Locate the cell with the specified text and output its [x, y] center coordinate. 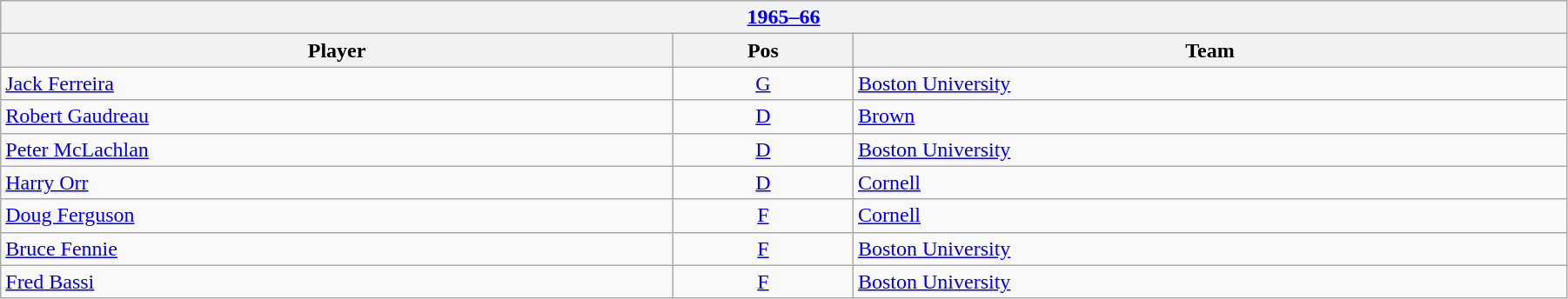
Brown [1210, 116]
Doug Ferguson [338, 216]
1965–66 [784, 17]
Team [1210, 50]
Jack Ferreira [338, 83]
Robert Gaudreau [338, 116]
Bruce Fennie [338, 249]
Harry Orr [338, 183]
Pos [762, 50]
Peter McLachlan [338, 149]
Fred Bassi [338, 282]
Player [338, 50]
G [762, 83]
